Determine the (x, y) coordinate at the center of the cell enclosing the given text.  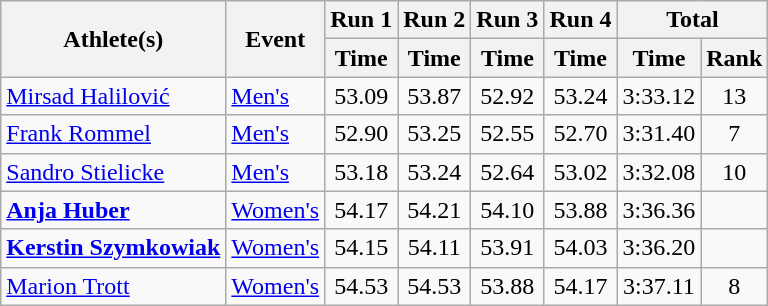
Frank Rommel (114, 134)
Event (276, 39)
52.70 (580, 134)
3:33.12 (659, 96)
Kerstin Szymkowiak (114, 248)
53.02 (580, 172)
Run 1 (362, 20)
8 (734, 286)
52.90 (362, 134)
3:37.11 (659, 286)
Mirsad Halilović (114, 96)
52.55 (508, 134)
Total (692, 20)
3:32.08 (659, 172)
52.92 (508, 96)
54.15 (362, 248)
Rank (734, 58)
3:31.40 (659, 134)
54.11 (434, 248)
Run 3 (508, 20)
53.09 (362, 96)
52.64 (508, 172)
53.18 (362, 172)
54.03 (580, 248)
53.87 (434, 96)
3:36.36 (659, 210)
53.25 (434, 134)
53.91 (508, 248)
13 (734, 96)
54.21 (434, 210)
Anja Huber (114, 210)
54.10 (508, 210)
3:36.20 (659, 248)
Run 4 (580, 20)
Marion Trott (114, 286)
Athlete(s) (114, 39)
Sandro Stielicke (114, 172)
7 (734, 134)
10 (734, 172)
Run 2 (434, 20)
